Find where the given text appears and provide that cell's center as (X, Y) coordinate. 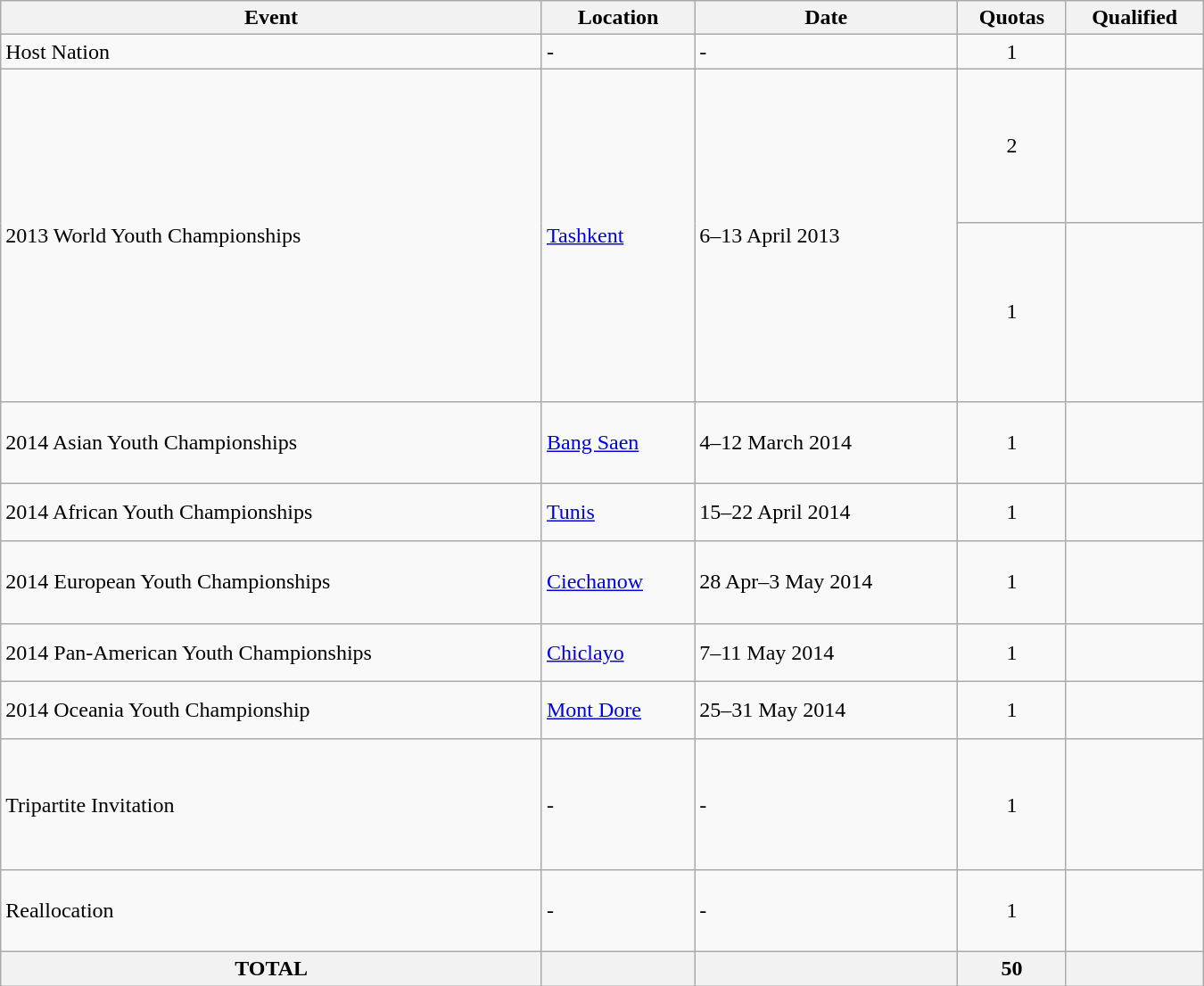
25–31 May 2014 (826, 710)
2014 Asian Youth Championships (271, 442)
Location (617, 18)
Mont Dore (617, 710)
Ciechanow (617, 582)
2014 European Youth Championships (271, 582)
Reallocation (271, 910)
4–12 March 2014 (826, 442)
Tunis (617, 512)
Date (826, 18)
15–22 April 2014 (826, 512)
Host Nation (271, 52)
Tripartite Invitation (271, 804)
2014 Pan-American Youth Championships (271, 653)
7–11 May 2014 (826, 653)
Bang Saen (617, 442)
2014 African Youth Championships (271, 512)
50 (1011, 968)
28 Apr–3 May 2014 (826, 582)
Qualified (1134, 18)
Chiclayo (617, 653)
2 (1011, 146)
Quotas (1011, 18)
TOTAL (271, 968)
2013 World Youth Championships (271, 235)
Tashkent (617, 235)
Event (271, 18)
2014 Oceania Youth Championship (271, 710)
6–13 April 2013 (826, 235)
